Pinpoint the cell where the given text exists, returning its (X, Y) midpoint coordinate. 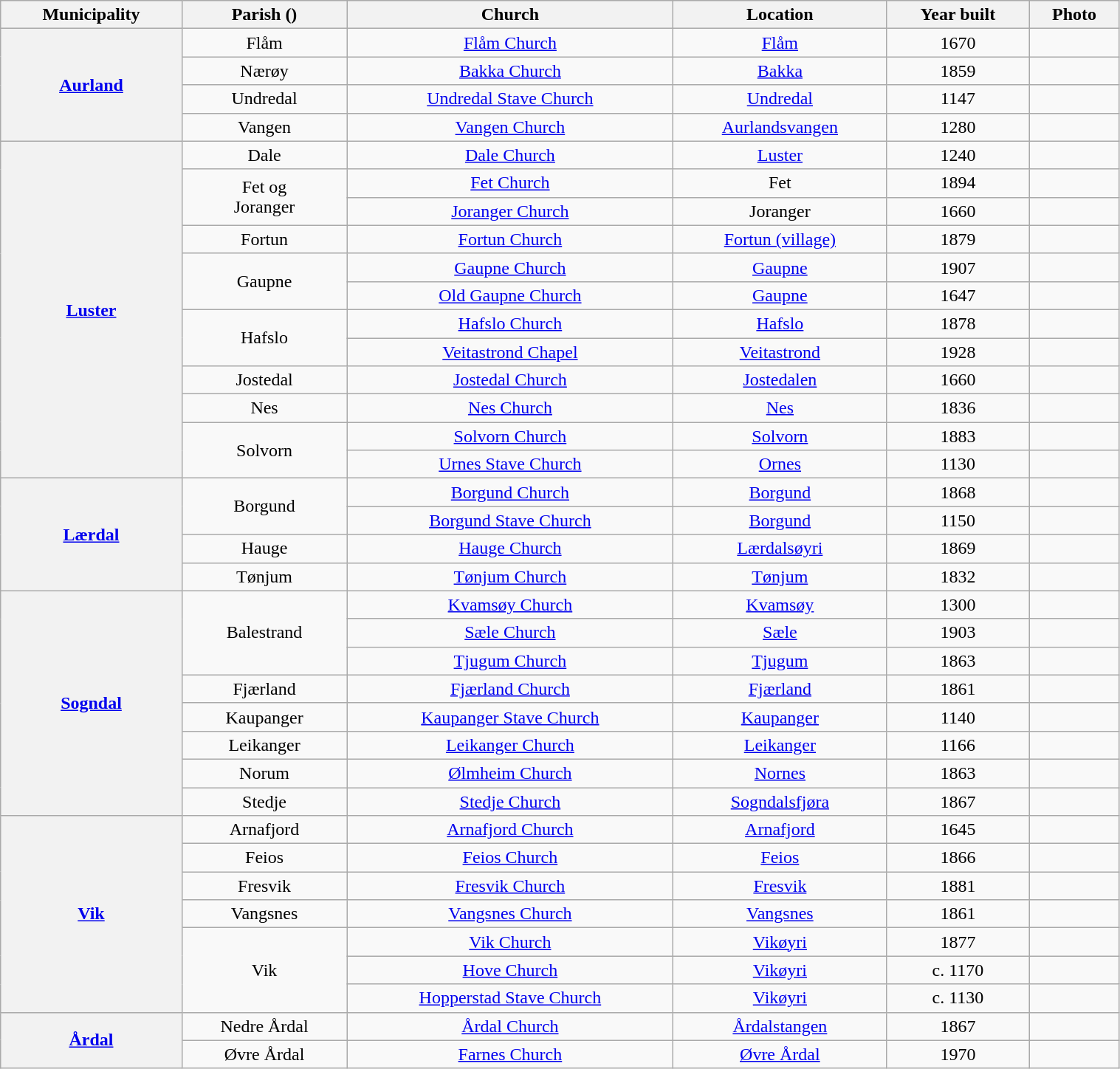
Veitastrond (780, 352)
1647 (958, 295)
Sæle Church (510, 633)
Fet Church (510, 183)
1670 (958, 43)
Jostedal (264, 380)
Vangsnes Church (510, 914)
1240 (958, 155)
1836 (958, 408)
Hove Church (510, 970)
Kaupanger Stave Church (510, 717)
1878 (958, 323)
1280 (958, 127)
Balestrand (264, 633)
Norum (264, 773)
Vangen (264, 127)
Fet (780, 183)
Municipality (92, 15)
Fortun (village) (780, 239)
1877 (958, 942)
Fet ogJoranger (264, 197)
Årdal (92, 1040)
1147 (958, 99)
1130 (958, 464)
c. 1130 (958, 998)
Solvorn Church (510, 436)
1970 (958, 1054)
Tjugum Church (510, 661)
Jostedalen (780, 380)
Nes Church (510, 408)
Borgund Church (510, 492)
Bakka (780, 71)
Dale (264, 155)
1868 (958, 492)
Hauge Church (510, 549)
Feios Church (510, 858)
Tjugum (780, 661)
Jostedal Church (510, 380)
1832 (958, 577)
Lærdal (92, 534)
Stedje Church (510, 801)
Hopperstad Stave Church (510, 998)
1140 (958, 717)
1866 (958, 858)
Bakka Church (510, 71)
1150 (958, 520)
1928 (958, 352)
Nedre Årdal (264, 1026)
1883 (958, 436)
Kvamsøy Church (510, 605)
1859 (958, 71)
Kvamsøy (780, 605)
Ølmheim Church (510, 773)
Vik Church (510, 942)
Location (780, 15)
Fjærland Church (510, 689)
Ornes (780, 464)
1881 (958, 886)
1166 (958, 745)
Borgund Stave Church (510, 520)
Aurland (92, 85)
Sæle (780, 633)
1879 (958, 239)
Dale Church (510, 155)
Urnes Stave Church (510, 464)
Veitastrond Chapel (510, 352)
Hafslo Church (510, 323)
Tønjum Church (510, 577)
Photo (1074, 15)
Årdal Church (510, 1026)
Old Gaupne Church (510, 295)
Nærøy (264, 71)
Årdalstangen (780, 1026)
1300 (958, 605)
1907 (958, 267)
Nornes (780, 773)
Sogndalsfjøra (780, 801)
Undredal Stave Church (510, 99)
Joranger Church (510, 211)
1894 (958, 183)
Gaupne Church (510, 267)
c. 1170 (958, 970)
Year built (958, 15)
Stedje (264, 801)
Hauge (264, 549)
Church (510, 15)
Joranger (780, 211)
Fortun (264, 239)
1645 (958, 830)
Arnafjord Church (510, 830)
Lærdalsøyri (780, 549)
Sogndal (92, 703)
Fresvik Church (510, 886)
Fortun Church (510, 239)
Vangen Church (510, 127)
Flåm Church (510, 43)
1869 (958, 549)
Leikanger Church (510, 745)
Aurlandsvangen (780, 127)
Farnes Church (510, 1054)
Parish () (264, 15)
1903 (958, 633)
